Find where the given text appears and provide that cell's center as (X, Y) coordinate. 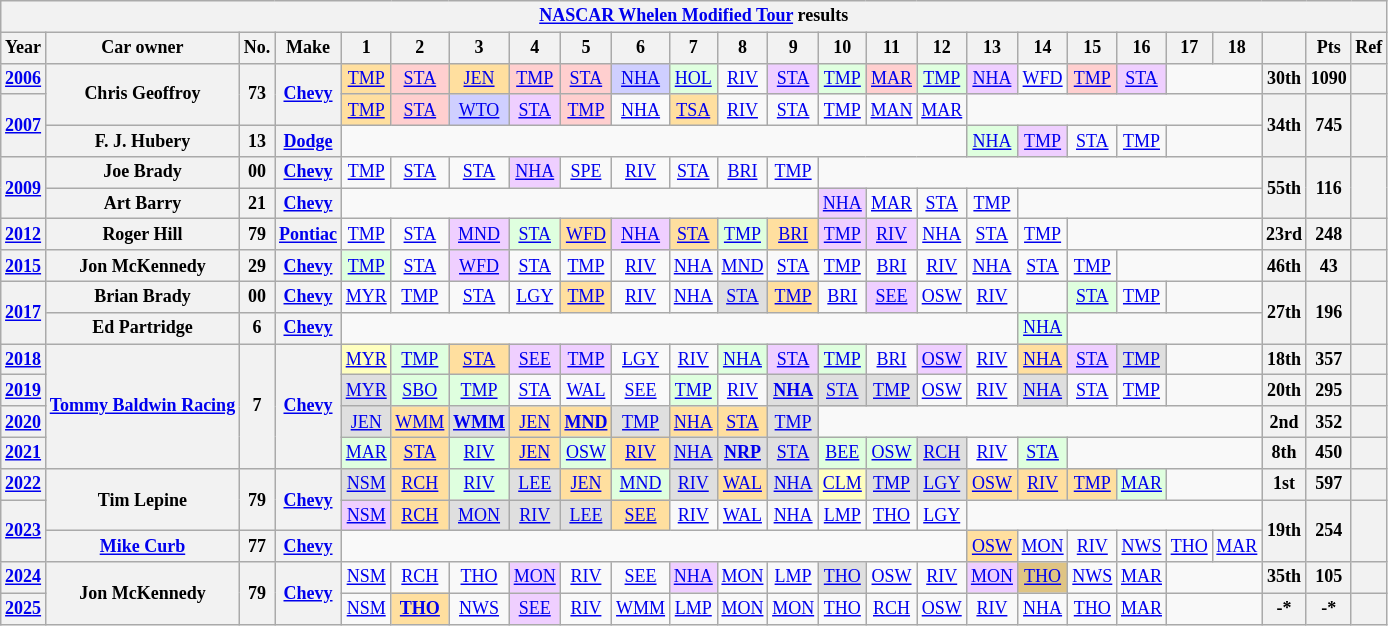
No. (256, 48)
MAN (892, 110)
12 (942, 48)
Ref (1369, 48)
745 (1328, 125)
TSA (693, 110)
NASCAR Whelen Modified Tour results (694, 16)
Mike Curb (142, 546)
1090 (1328, 78)
Roger Hill (142, 234)
105 (1328, 578)
77 (256, 546)
NRP (742, 452)
1st (1284, 484)
SBO (420, 390)
2023 (24, 531)
5 (586, 48)
4 (534, 48)
11 (892, 48)
34th (1284, 125)
14 (1042, 48)
16 (1142, 48)
597 (1328, 484)
2006 (24, 78)
2012 (24, 234)
43 (1328, 266)
29 (256, 266)
27th (1284, 312)
17 (1189, 48)
Pts (1328, 48)
2018 (24, 360)
CLM (842, 484)
30th (1284, 78)
HOL (693, 78)
2 (420, 48)
2020 (24, 422)
21 (256, 204)
Joe Brady (142, 172)
BEE (842, 452)
2025 (24, 608)
Brian Brady (142, 296)
Pontiac (308, 234)
2021 (24, 452)
SPE (586, 172)
2nd (1284, 422)
35th (1284, 578)
8 (742, 48)
450 (1328, 452)
Make (308, 48)
Year (24, 48)
WTO (480, 110)
20th (1284, 390)
254 (1328, 531)
1 (366, 48)
Tim Lepine (142, 499)
3 (480, 48)
8th (1284, 452)
2007 (24, 125)
2009 (24, 188)
2024 (24, 578)
Ed Partridge (142, 328)
18 (1237, 48)
352 (1328, 422)
357 (1328, 360)
73 (256, 94)
10 (842, 48)
Car owner (142, 48)
116 (1328, 188)
55th (1284, 188)
9 (794, 48)
23rd (1284, 234)
2015 (24, 266)
2017 (24, 312)
Art Barry (142, 204)
18th (1284, 360)
46th (1284, 266)
F. J. Hubery (142, 140)
Tommy Baldwin Racing (142, 406)
19th (1284, 531)
248 (1328, 234)
2022 (24, 484)
295 (1328, 390)
196 (1328, 312)
15 (1092, 48)
Dodge (308, 140)
2019 (24, 390)
Chris Geoffroy (142, 94)
